From the cell containing the given text, extract its center point as [x, y] coordinate. 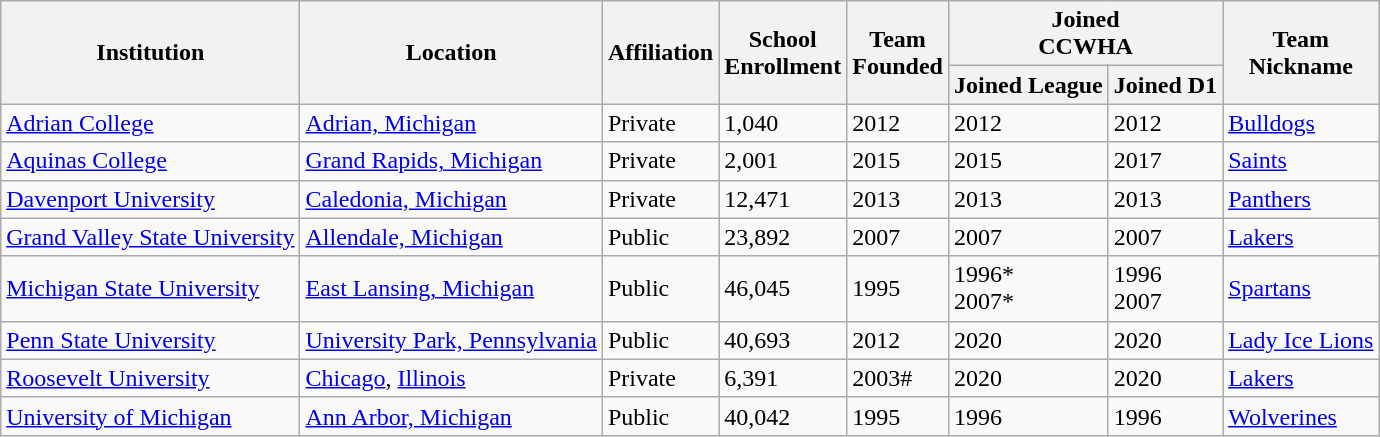
40,693 [783, 340]
Bulldogs [1301, 123]
Chicago, Illinois [451, 378]
12,471 [783, 199]
19962007 [1165, 288]
Spartans [1301, 288]
Davenport University [150, 199]
University of Michigan [150, 416]
Grand Valley State University [150, 237]
Joined D1 [1165, 85]
1,040 [783, 123]
Allendale, Michigan [451, 237]
Roosevelt University [150, 378]
JoinedCCWHA [1085, 34]
Aquinas College [150, 161]
Adrian, Michigan [451, 123]
Michigan State University [150, 288]
Panthers [1301, 199]
TeamFounded [898, 52]
2,001 [783, 161]
Institution [150, 52]
Grand Rapids, Michigan [451, 161]
46,045 [783, 288]
6,391 [783, 378]
Lady Ice Lions [1301, 340]
Affiliation [660, 52]
Location [451, 52]
Saints [1301, 161]
1996*2007* [1028, 288]
SchoolEnrollment [783, 52]
University Park, Pennsylvania [451, 340]
2017 [1165, 161]
23,892 [783, 237]
40,042 [783, 416]
Caledonia, Michigan [451, 199]
Joined League [1028, 85]
Adrian College [150, 123]
Wolverines [1301, 416]
TeamNickname [1301, 52]
Ann Arbor, Michigan [451, 416]
Penn State University [150, 340]
East Lansing, Michigan [451, 288]
2003# [898, 378]
